Provide the (x, y) coordinate of the cell's center where the given text is located.  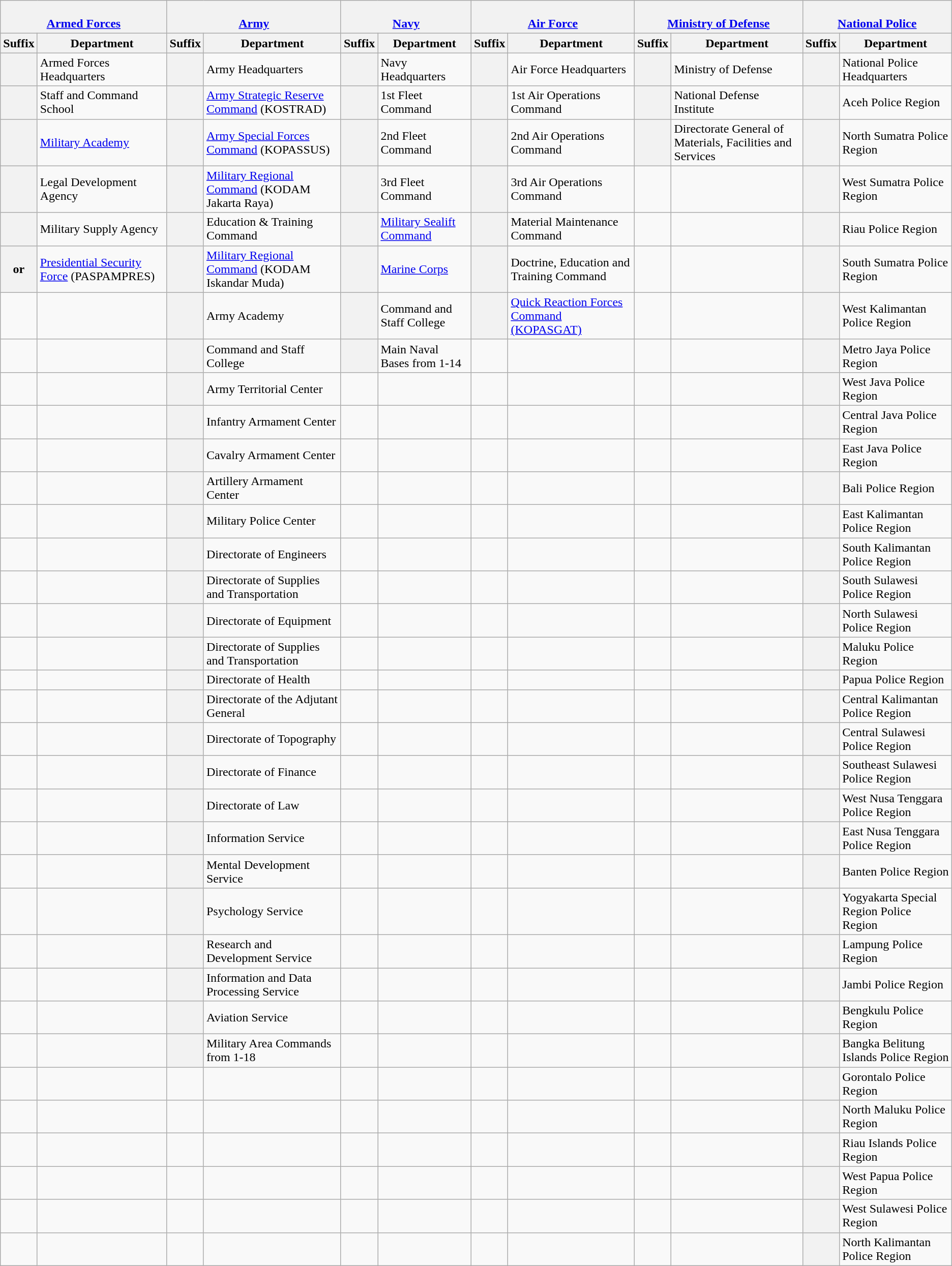
Maluku Police Region (896, 654)
Navy Headquarters (425, 69)
Air Force (553, 17)
Information Service (272, 838)
Riau Police Region (896, 229)
West Sumatra Police Region (896, 189)
Army Strategic Reserve Command (KOSTRAD) (272, 103)
2nd Air Operations Command (572, 142)
National Police Headquarters (896, 69)
Military Academy (102, 142)
Directorate of Topography (272, 739)
Southeast Sulawesi Police Region (896, 772)
Army Special Forces Command (KOPASSUS) (272, 142)
National Defense Institute (737, 103)
Aceh Police Region (896, 103)
South Sumatra Police Region (896, 269)
Doctrine, Education and Training Command (572, 269)
Bangka Belitung Islands Police Region (896, 1050)
1st Air Operations Command (572, 103)
Staff and Command School (102, 103)
Education & Training Command (272, 229)
West Papua Police Region (896, 1183)
Army Territorial Center (272, 388)
North Sumatra Police Region (896, 142)
Yogyakarta Special Region Police Region (896, 911)
West Sulawesi Police Region (896, 1216)
Military Sealift Command (425, 229)
North Maluku Police Region (896, 1117)
Military Regional Command (KODAM Iskandar Muda) (272, 269)
3rd Air Operations Command (572, 189)
Armed Forces (83, 17)
Armed Forces Headquarters (102, 69)
or (19, 269)
Research and Development Service (272, 951)
Cavalry Armament Center (272, 455)
West Java Police Region (896, 388)
Bali Police Region (896, 488)
West Kalimantan Police Region (896, 316)
Army Academy (272, 316)
3rd Fleet Command (425, 189)
Central Sulawesi Police Region (896, 739)
Directorate of Health (272, 680)
Army Headquarters (272, 69)
Aviation Service (272, 1018)
North Kalimantan Police Region (896, 1249)
South Kalimantan Police Region (896, 554)
Material Maintenance Command (572, 229)
East Nusa Tenggara Police Region (896, 838)
Mental Development Service (272, 871)
1st FleetCommand (425, 103)
Directorate of the Adjutant General (272, 706)
West Nusa Tenggara Police Region (896, 805)
Psychology Service (272, 911)
National Police (877, 17)
Gorontalo Police Region (896, 1084)
Central Java Police Region (896, 422)
Presidential Security Force (PASPAMPRES) (102, 269)
Military Supply Agency (102, 229)
Banten Police Region (896, 871)
2nd Fleet Command (425, 142)
Military Area Commands from 1-18 (272, 1050)
Information and Data Processing Service (272, 984)
Military Police Center (272, 522)
Air Force Headquarters (572, 69)
Directorate of Law (272, 805)
Riau Islands Police Region (896, 1150)
Central Kalimantan Police Region (896, 706)
Army (254, 17)
East Java Police Region (896, 455)
Main Naval Bases from 1-14 (425, 356)
Marine Corps (425, 269)
Infantry Armament Center (272, 422)
Military Regional Command (KODAM Jakarta Raya) (272, 189)
South Sulawesi Police Region (896, 588)
Legal Development Agency (102, 189)
Artillery Armament Center (272, 488)
Jambi Police Region (896, 984)
Directorate General of Materials, Facilities and Services (737, 142)
Lampung Police Region (896, 951)
Directorate of Engineers (272, 554)
Directorate of Finance (272, 772)
Metro Jaya Police Region (896, 356)
Papua Police Region (896, 680)
Bengkulu Police Region (896, 1018)
Quick Reaction Forces Command (KOPASGAT) (572, 316)
Directorate of Equipment (272, 620)
North Sulawesi Police Region (896, 620)
East Kalimantan Police Region (896, 522)
Navy (406, 17)
